Locate the cell with the specified text and output its [X, Y] center coordinate. 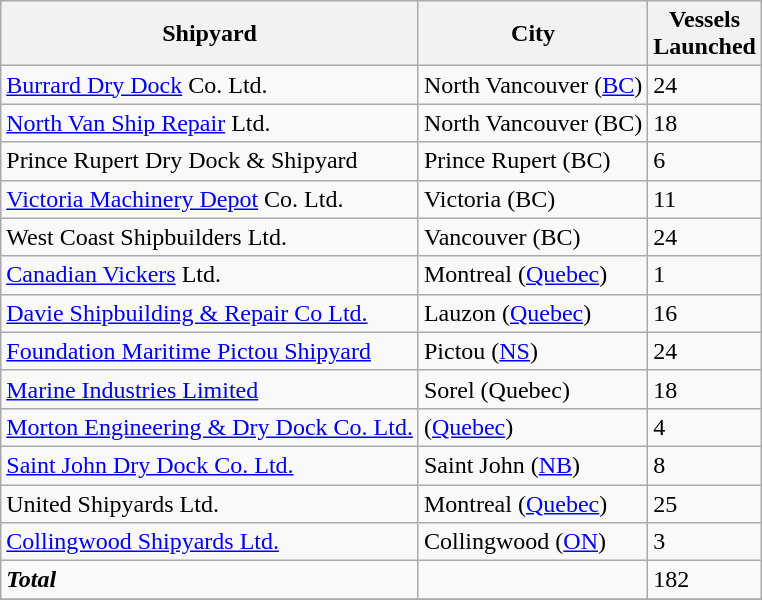
Davie Shipbuilding & Repair Co Ltd. [210, 313]
25 [705, 503]
6 [705, 161]
Foundation Maritime Pictou Shipyard [210, 351]
Prince Rupert Dry Dock & Shipyard [210, 161]
Collingwood (ON) [532, 542]
Prince Rupert (BC) [532, 161]
Marine Industries Limited [210, 389]
11 [705, 199]
Shipyard [210, 34]
Victoria Machinery Depot Co. Ltd. [210, 199]
Burrard Dry Dock Co. Ltd. [210, 85]
182 [705, 580]
Morton Engineering & Dry Dock Co. Ltd. [210, 427]
Vancouver (BC) [532, 237]
Victoria (BC) [532, 199]
United Shipyards Ltd. [210, 503]
Lauzon (Quebec) [532, 313]
City [532, 34]
16 [705, 313]
Pictou (NS) [532, 351]
(Quebec) [532, 427]
VesselsLaunched [705, 34]
1 [705, 275]
Sorel (Quebec) [532, 389]
Saint John (NB) [532, 465]
8 [705, 465]
West Coast Shipbuilders Ltd. [210, 237]
Collingwood Shipyards Ltd. [210, 542]
Saint John Dry Dock Co. Ltd. [210, 465]
North Van Ship Repair Ltd. [210, 123]
Total [210, 580]
3 [705, 542]
4 [705, 427]
Canadian Vickers Ltd. [210, 275]
